Return [x, y] of the center of cell containing provided text 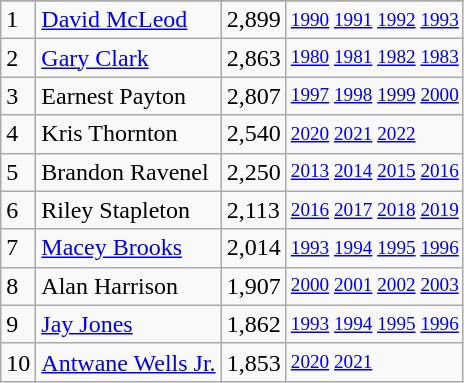
Brandon Ravenel [128, 172]
1997 1998 1999 2000 [374, 96]
5 [18, 172]
Earnest Payton [128, 96]
6 [18, 210]
9 [18, 324]
1990 1991 1992 1993 [374, 20]
1,853 [254, 362]
2013 2014 2015 2016 [374, 172]
8 [18, 286]
2,113 [254, 210]
2,899 [254, 20]
2,540 [254, 134]
Gary Clark [128, 58]
Antwane Wells Jr. [128, 362]
3 [18, 96]
Riley Stapleton [128, 210]
2020 2021 [374, 362]
Alan Harrison [128, 286]
2016 2017 2018 2019 [374, 210]
Jay Jones [128, 324]
1,907 [254, 286]
2 [18, 58]
Kris Thornton [128, 134]
1 [18, 20]
2000 2001 2002 2003 [374, 286]
1980 1981 1982 1983 [374, 58]
4 [18, 134]
Macey Brooks [128, 248]
2020 2021 2022 [374, 134]
2,807 [254, 96]
2,014 [254, 248]
1,862 [254, 324]
10 [18, 362]
David McLeod [128, 20]
2,863 [254, 58]
2,250 [254, 172]
7 [18, 248]
